Output the [x, y] coordinate of the center of the cell containing the given text.  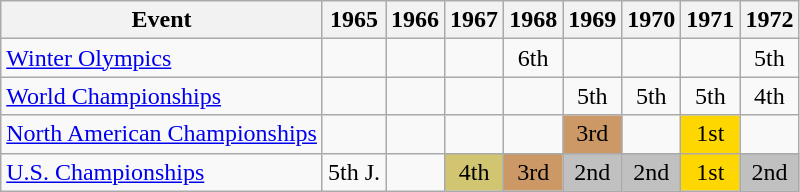
World Championships [162, 96]
North American Championships [162, 134]
1965 [354, 20]
1966 [416, 20]
6th [534, 58]
1967 [474, 20]
1970 [652, 20]
Event [162, 20]
Winter Olympics [162, 58]
1969 [592, 20]
U.S. Championships [162, 172]
5th J. [354, 172]
1971 [710, 20]
1972 [770, 20]
1968 [534, 20]
